Provide the (x, y) coordinate of the cell's center where the given text is located.  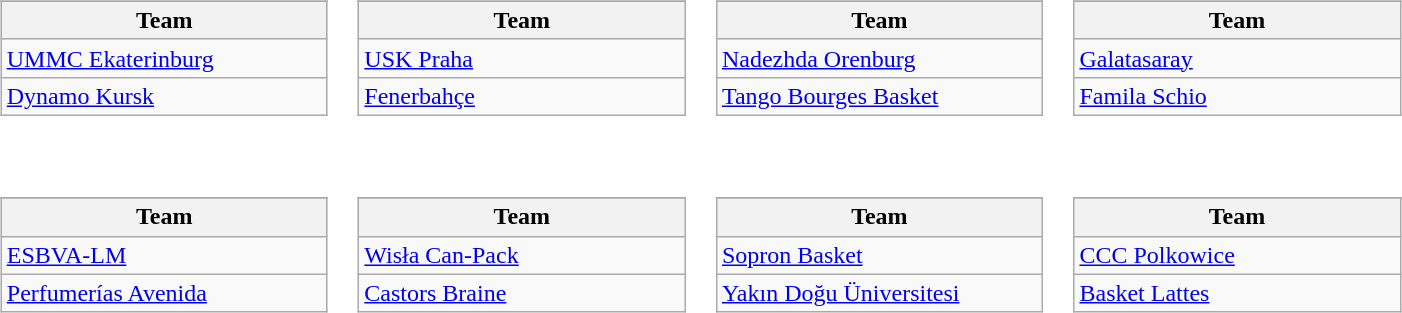
Wisła Can-Pack (522, 255)
Perfumerías Avenida (164, 293)
Sopron Basket (879, 255)
UMMC Ekaterinburg (164, 58)
Nadezhda Orenburg (879, 58)
Famila Schio (1237, 96)
Dynamo Kursk (164, 96)
Yakın Doğu Üniversitesi (879, 293)
CCC Polkowice (1237, 255)
ESBVA-LM (164, 255)
Castors Braine (522, 293)
Tango Bourges Basket (879, 96)
Basket Lattes (1237, 293)
Fenerbahçe (522, 96)
USK Praha (522, 58)
Galatasaray (1237, 58)
